Return the (X, Y) coordinate for the center point of the cell that contains the specified text.  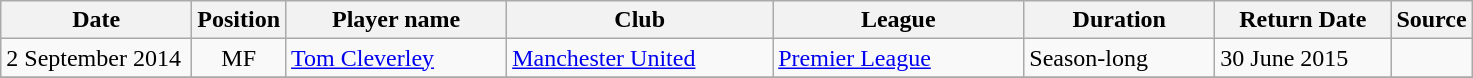
Premier League (898, 58)
Season-long (1120, 58)
Date (96, 20)
2 September 2014 (96, 58)
Source (1432, 20)
Position (239, 20)
Manchester United (640, 58)
Club (640, 20)
Duration (1120, 20)
Return Date (1303, 20)
30 June 2015 (1303, 58)
Player name (396, 20)
League (898, 20)
Tom Cleverley (396, 58)
MF (239, 58)
